Search for the cell housing the specified text and yield its [X, Y] center coordinate. 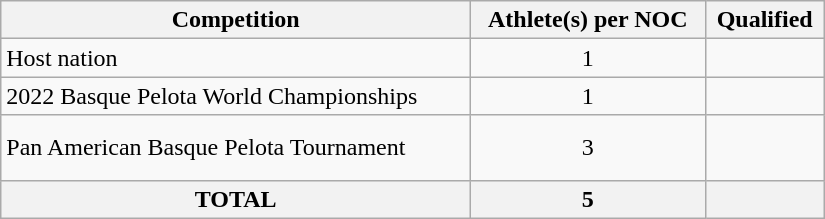
2022 Basque Pelota World Championships [236, 96]
TOTAL [236, 199]
3 [588, 148]
Athlete(s) per NOC [588, 20]
Pan American Basque Pelota Tournament [236, 148]
5 [588, 199]
Qualified [764, 20]
Competition [236, 20]
Host nation [236, 58]
